Pinpoint the cell where the given text exists, returning its (x, y) midpoint coordinate. 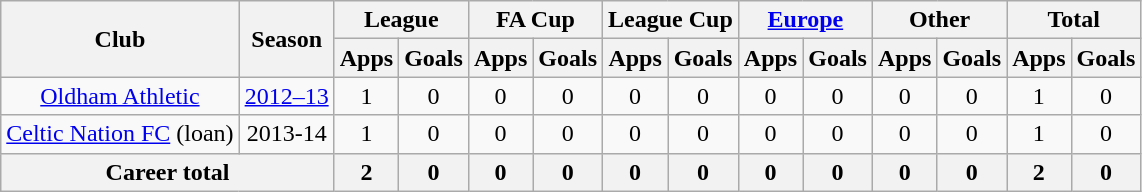
Oldham Athletic (120, 96)
Season (286, 39)
League (401, 20)
Celtic Nation FC (loan) (120, 134)
2013-14 (286, 134)
FA Cup (535, 20)
Europe (805, 20)
Other (939, 20)
Total (1074, 20)
Club (120, 39)
Career total (168, 172)
League Cup (671, 20)
2012–13 (286, 96)
